Find where the given text appears and provide that cell's center as [x, y] coordinate. 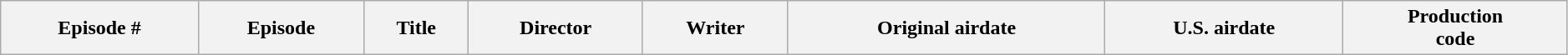
Writer [715, 28]
Episode [281, 28]
Episode # [100, 28]
Director [556, 28]
Title [416, 28]
Productioncode [1455, 28]
Original airdate [946, 28]
U.S. airdate [1225, 28]
